Pinpoint the cell where the given text exists, returning its (x, y) midpoint coordinate. 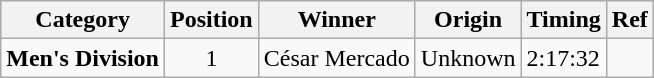
Winner (336, 20)
Unknown (468, 58)
Timing (564, 20)
Origin (468, 20)
Ref (630, 20)
2:17:32 (564, 58)
Position (212, 20)
Men's Division (83, 58)
1 (212, 58)
César Mercado (336, 58)
Category (83, 20)
